Output the (X, Y) coordinate of the center of the cell containing the given text.  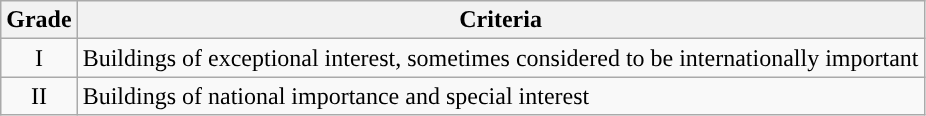
I (39, 58)
Grade (39, 20)
Criteria (500, 20)
Buildings of exceptional interest, sometimes considered to be internationally important (500, 58)
Buildings of national importance and special interest (500, 96)
II (39, 96)
